Return the (x, y) coordinate for the center point of the cell that contains the specified text.  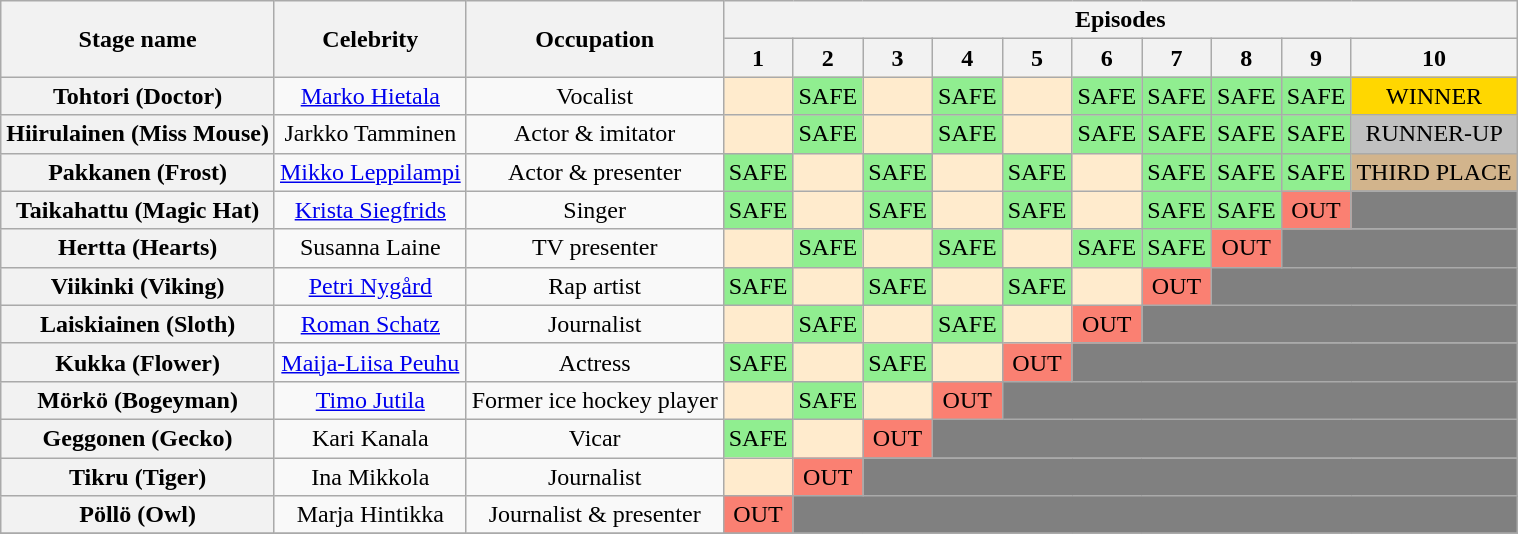
Tohtori (Doctor) (138, 96)
1 (758, 58)
Tikru (Tiger) (138, 477)
Petri Nygård (370, 286)
Geggonen (Gecko) (138, 438)
8 (1246, 58)
Actor & imitator (594, 134)
7 (1177, 58)
Former ice hockey player (594, 400)
Stage name (138, 39)
Hertta (Hearts) (138, 248)
Jarkko Tamminen (370, 134)
Taikahattu (Magic Hat) (138, 210)
Krista Siegfrids (370, 210)
Ina Mikkola (370, 477)
5 (1037, 58)
Kari Kanala (370, 438)
Rap artist (594, 286)
RUNNER-UP (1434, 134)
THIRD PLACE (1434, 172)
Occupation (594, 39)
Timo Jutila (370, 400)
WINNER (1434, 96)
Marko Hietala (370, 96)
TV presenter (594, 248)
Vicar (594, 438)
10 (1434, 58)
Pakkanen (Frost) (138, 172)
Viikinki (Viking) (138, 286)
Mikko Leppilampi (370, 172)
Roman Schatz (370, 324)
Episodes (1120, 20)
Celebrity (370, 39)
Kukka (Flower) (138, 362)
Laiskiainen (Sloth) (138, 324)
Hiirulainen (Miss Mouse) (138, 134)
Vocalist (594, 96)
Pöllö (Owl) (138, 515)
Maija-Liisa Peuhu (370, 362)
4 (967, 58)
9 (1316, 58)
Singer (594, 210)
Actor & presenter (594, 172)
Susanna Laine (370, 248)
Marja Hintikka (370, 515)
Mörkö (Bogeyman) (138, 400)
Actress (594, 362)
6 (1107, 58)
Journalist & presenter (594, 515)
2 (828, 58)
3 (898, 58)
